Extract the (X, Y) coordinate from the center of the cell holding the provided text.  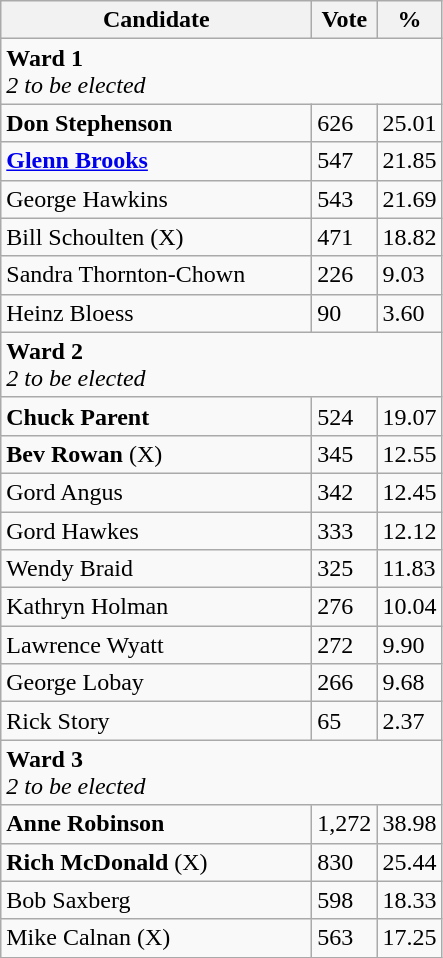
38.98 (410, 824)
25.01 (410, 123)
Bob Saxberg (156, 900)
266 (344, 683)
% (410, 20)
626 (344, 123)
Mike Calnan (X) (156, 938)
226 (344, 275)
543 (344, 199)
Sandra Thornton-Chown (156, 275)
12.45 (410, 492)
21.85 (410, 161)
18.82 (410, 237)
Rick Story (156, 721)
325 (344, 569)
Chuck Parent (156, 416)
333 (344, 531)
Vote (344, 20)
342 (344, 492)
Gord Hawkes (156, 531)
272 (344, 645)
3.60 (410, 313)
345 (344, 454)
Bev Rowan (X) (156, 454)
830 (344, 862)
9.03 (410, 275)
Candidate (156, 20)
90 (344, 313)
563 (344, 938)
10.04 (410, 607)
12.55 (410, 454)
Gord Angus (156, 492)
9.68 (410, 683)
21.69 (410, 199)
Ward 1 2 to be elected (222, 72)
Heinz Bloess (156, 313)
12.12 (410, 531)
19.07 (410, 416)
9.90 (410, 645)
Glenn Brooks (156, 161)
17.25 (410, 938)
25.44 (410, 862)
18.33 (410, 900)
George Lobay (156, 683)
Wendy Braid (156, 569)
2.37 (410, 721)
Rich McDonald (X) (156, 862)
65 (344, 721)
Bill Schoulten (X) (156, 237)
598 (344, 900)
Don Stephenson (156, 123)
524 (344, 416)
1,272 (344, 824)
Ward 2 2 to be elected (222, 364)
276 (344, 607)
11.83 (410, 569)
Anne Robinson (156, 824)
Ward 3 2 to be elected (222, 772)
Lawrence Wyatt (156, 645)
547 (344, 161)
471 (344, 237)
George Hawkins (156, 199)
Kathryn Holman (156, 607)
